For the text-containing cell, return its midpoint in [x, y] coordinate format. 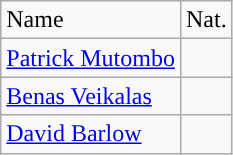
David Barlow [91, 134]
Name [91, 20]
Patrick Mutombo [91, 58]
Nat. [206, 20]
Benas Veikalas [91, 96]
